Output the [x, y] coordinate of the center of the cell containing the given text.  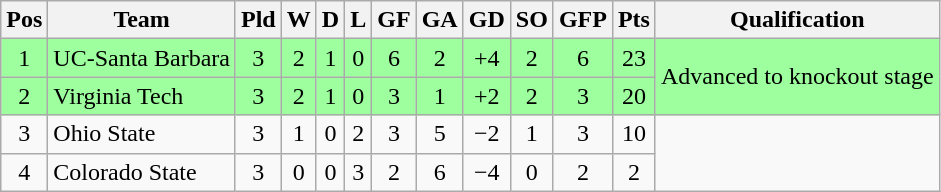
UC-Santa Barbara [142, 58]
D [330, 20]
Colorado State [142, 172]
GF [394, 20]
Ohio State [142, 134]
20 [634, 96]
GFP [582, 20]
Pld [258, 20]
GA [440, 20]
Qualification [797, 20]
4 [24, 172]
Pos [24, 20]
Pts [634, 20]
Team [142, 20]
−2 [486, 134]
Virginia Tech [142, 96]
23 [634, 58]
5 [440, 134]
10 [634, 134]
W [298, 20]
SO [532, 20]
GD [486, 20]
−4 [486, 172]
L [358, 20]
Advanced to knockout stage [797, 77]
+2 [486, 96]
+4 [486, 58]
